Provide the [X, Y] coordinate of the cell's center where the given text is located.  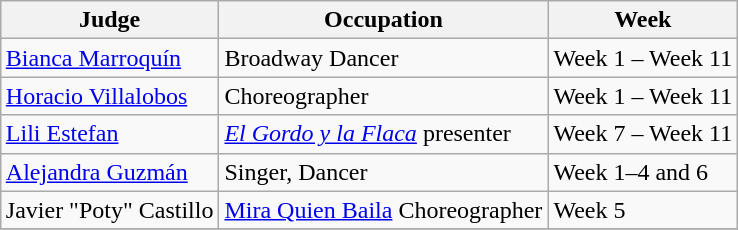
Horacio Villalobos [110, 96]
Mira Quien Baila Choreographer [384, 210]
Judge [110, 20]
Lili Estefan [110, 134]
Javier "Poty" Castillo [110, 210]
Week [643, 20]
Week 1–4 and 6 [643, 172]
El Gordo y la Flaca presenter [384, 134]
Alejandra Guzmán [110, 172]
Bianca Marroquín [110, 58]
Broadway Dancer [384, 58]
Week 7 – Week 11 [643, 134]
Week 5 [643, 210]
Occupation [384, 20]
Singer, Dancer [384, 172]
Choreographer [384, 96]
